Return [x, y] of the center of cell containing provided text 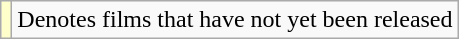
Denotes films that have not yet been released [235, 20]
